Scan for the cell matching the given text and deliver its [x, y] coordinate at center. 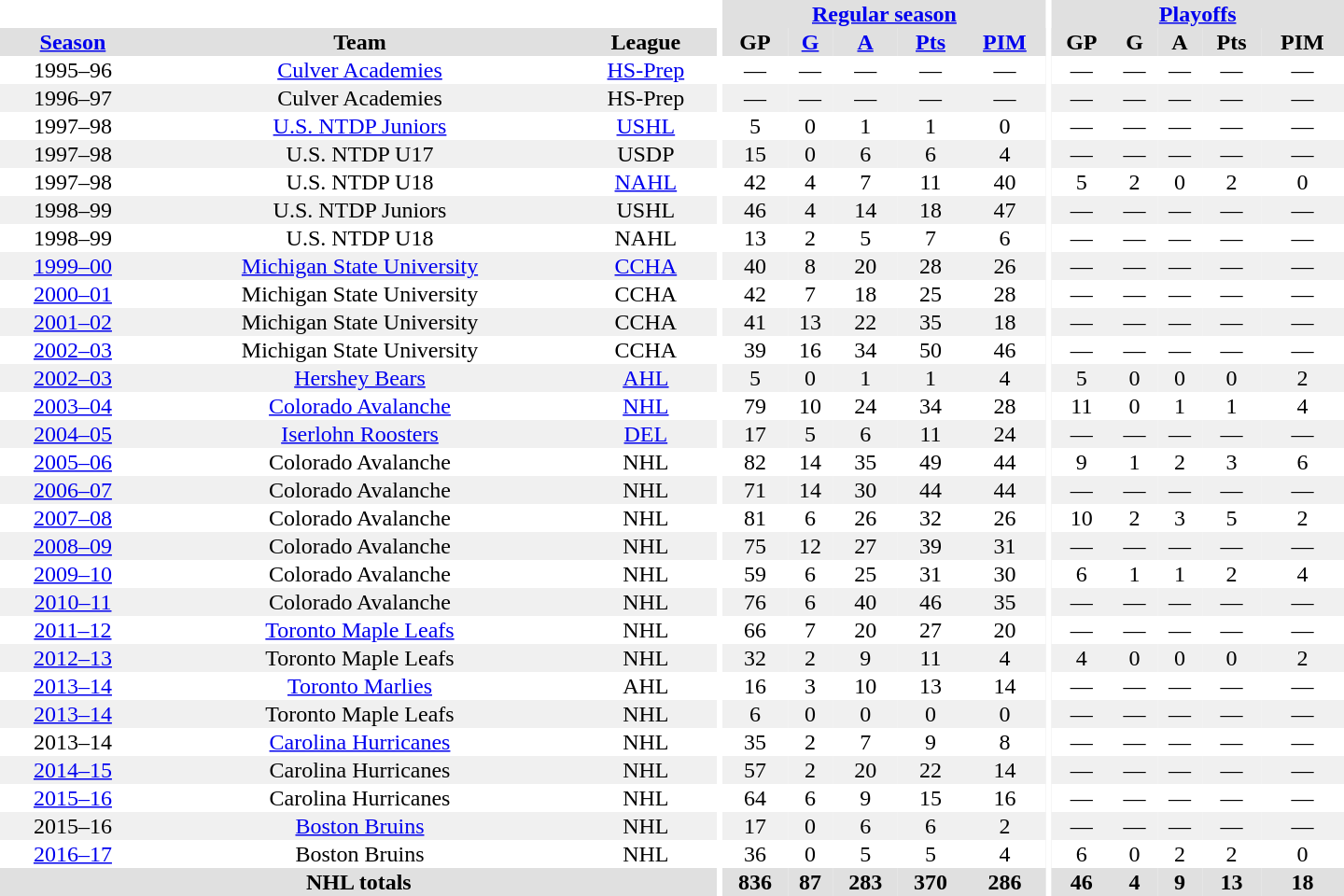
2006–07 [73, 490]
2005–06 [73, 462]
Team [360, 42]
370 [931, 882]
64 [755, 798]
USDP [646, 154]
47 [1004, 210]
1996–97 [73, 98]
2009–10 [73, 574]
66 [755, 630]
U.S. NTDP U17 [360, 154]
836 [755, 882]
Regular season [885, 14]
2003–04 [73, 406]
59 [755, 574]
2007–08 [73, 518]
87 [810, 882]
Season [73, 42]
75 [755, 546]
2004–05 [73, 434]
2010–11 [73, 602]
1999–00 [73, 266]
2014–15 [73, 770]
2016–17 [73, 854]
2008–09 [73, 546]
2012–13 [73, 658]
1995–96 [73, 70]
Hershey Bears [360, 378]
Iserlohn Roosters [360, 434]
49 [931, 462]
Playoffs [1197, 14]
79 [755, 406]
League [646, 42]
50 [931, 350]
71 [755, 490]
2000–01 [73, 294]
12 [810, 546]
81 [755, 518]
286 [1004, 882]
283 [865, 882]
NHL totals [358, 882]
Toronto Marlies [360, 686]
82 [755, 462]
36 [755, 854]
2011–12 [73, 630]
76 [755, 602]
DEL [646, 434]
2001–02 [73, 322]
57 [755, 770]
41 [755, 322]
